Output the [X, Y] coordinate of the center of the cell containing the given text.  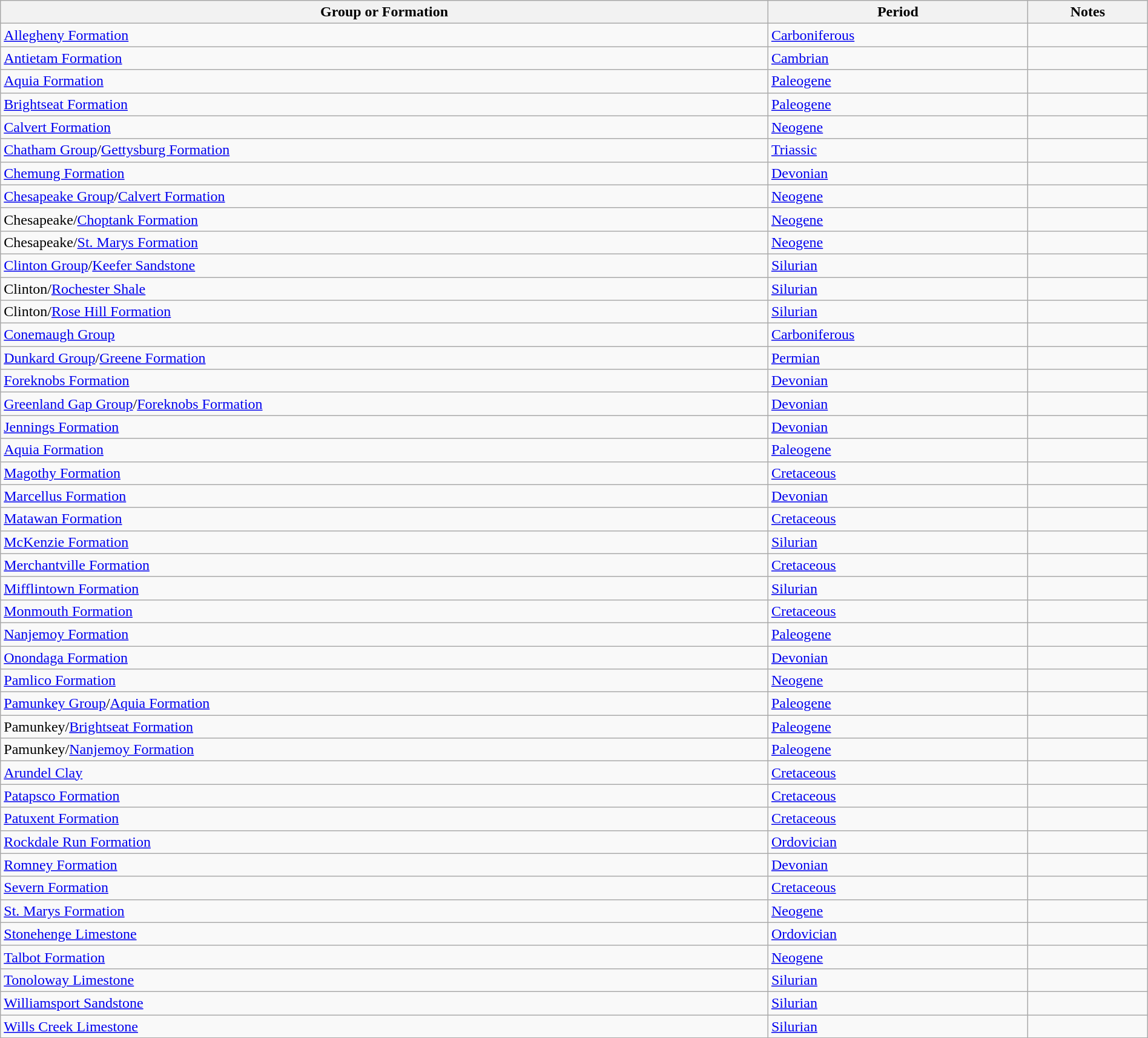
Clinton Group/Keefer Sandstone [384, 265]
McKenzie Formation [384, 542]
Rockdale Run Formation [384, 842]
Clinton/Rose Hill Formation [384, 312]
Magothy Formation [384, 473]
Clinton/Rochester Shale [384, 289]
Arundel Clay [384, 773]
Chesapeake/Choptank Formation [384, 219]
Pamunkey/Brightseat Formation [384, 727]
Marcellus Formation [384, 496]
Patuxent Formation [384, 819]
Triassic [897, 150]
Greenland Gap Group/Foreknobs Formation [384, 404]
Pamlico Formation [384, 681]
Chemung Formation [384, 173]
Dunkard Group/Greene Formation [384, 358]
Chatham Group/Gettysburg Formation [384, 150]
Antietam Formation [384, 58]
Mifflintown Formation [384, 588]
Conemaugh Group [384, 335]
Wills Creek Limestone [384, 1026]
Cambrian [897, 58]
Foreknobs Formation [384, 381]
Stonehenge Limestone [384, 934]
Chesapeake/St. Marys Formation [384, 242]
Tonoloway Limestone [384, 980]
Chesapeake Group/Calvert Formation [384, 196]
Pamunkey Group/Aquia Formation [384, 704]
Allegheny Formation [384, 35]
Monmouth Formation [384, 611]
Patapsco Formation [384, 796]
Jennings Formation [384, 427]
St. Marys Formation [384, 911]
Romney Formation [384, 865]
Notes [1087, 12]
Severn Formation [384, 888]
Onondaga Formation [384, 657]
Pamunkey/Nanjemoy Formation [384, 750]
Merchantville Formation [384, 565]
Nanjemoy Formation [384, 634]
Brightseat Formation [384, 104]
Williamsport Sandstone [384, 1003]
Matawan Formation [384, 519]
Period [897, 12]
Permian [897, 358]
Group or Formation [384, 12]
Calvert Formation [384, 127]
Talbot Formation [384, 957]
